For the text-containing cell, return its midpoint in [x, y] coordinate format. 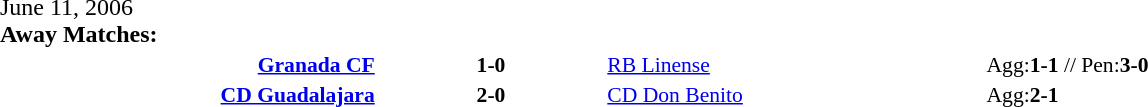
1-0 [492, 64]
RB Linense [795, 64]
